Determine the [x, y] coordinate at the center of the cell enclosing the given text.  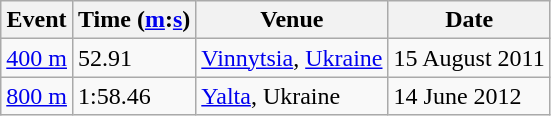
800 m [37, 96]
Yalta, Ukraine [292, 96]
1:58.46 [134, 96]
Time (m:s) [134, 20]
52.91 [134, 58]
Event [37, 20]
14 June 2012 [469, 96]
15 August 2011 [469, 58]
400 m [37, 58]
Vinnytsia, Ukraine [292, 58]
Date [469, 20]
Venue [292, 20]
